Return [x, y] of the center of cell containing provided text 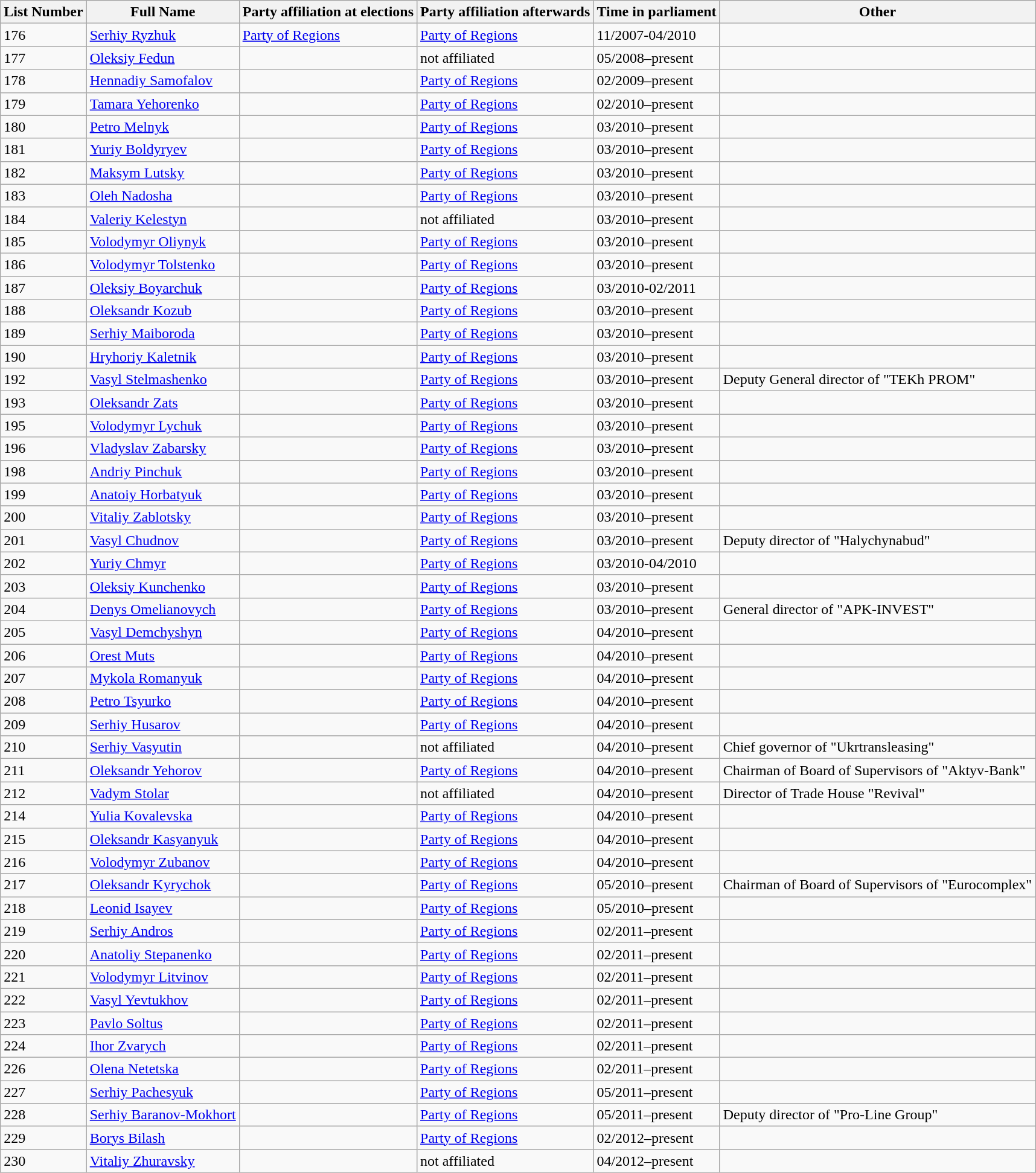
Volodymyr Oliynyk [163, 241]
Deputy director of "Halychynabud" [878, 540]
219 [43, 931]
217 [43, 885]
210 [43, 747]
180 [43, 127]
Oleksandr Kozub [163, 311]
List Number [43, 12]
189 [43, 334]
Serhiy Ryzhuk [163, 35]
181 [43, 150]
Party affiliation afterwards [505, 12]
229 [43, 1138]
Tamara Yehorenko [163, 104]
Oleksandr Kyrychok [163, 885]
190 [43, 357]
Valeriy Kelestyn [163, 219]
Serhiy Pachesyuk [163, 1092]
216 [43, 862]
196 [43, 449]
11/2007-04/2010 [657, 35]
Ihor Zvarych [163, 1046]
212 [43, 793]
Maksym Lutsky [163, 173]
Deputy director of "Pro-Line Group" [878, 1115]
Vitaliy Zablotsky [163, 517]
Vasyl Chudnov [163, 540]
Other [878, 12]
03/2010-04/2010 [657, 563]
Vitaliy Zhuravsky [163, 1161]
Oleksandr Yehorov [163, 770]
Serhiy Baranov-Mokhort [163, 1115]
207 [43, 679]
Serhiy Maiboroda [163, 334]
Party affiliation at elections [328, 12]
215 [43, 839]
209 [43, 724]
186 [43, 264]
Serhiy Vasyutin [163, 747]
201 [43, 540]
223 [43, 1023]
182 [43, 173]
Director of Trade House "Revival" [878, 793]
187 [43, 288]
05/2008–present [657, 58]
02/2009–present [657, 81]
04/2012–present [657, 1161]
Yuriy Chmyr [163, 563]
Petro Tsyurko [163, 702]
Oleksiy Fedun [163, 58]
02/2012–present [657, 1138]
177 [43, 58]
228 [43, 1115]
Time in parliament [657, 12]
193 [43, 403]
Andriy Pinchuk [163, 471]
Hennadiy Samofalov [163, 81]
Chairman of Board of Supervisors of "Eurocomplex" [878, 885]
230 [43, 1161]
208 [43, 702]
188 [43, 311]
Deputy General director of "TEKh PROM" [878, 380]
Vasyl Stelmashenko [163, 380]
Volodymyr Zubanov [163, 862]
Volodymyr Litvinov [163, 977]
203 [43, 586]
192 [43, 380]
Petro Melnyk [163, 127]
Vadym Stolar [163, 793]
195 [43, 426]
226 [43, 1069]
Pavlo Soltus [163, 1023]
200 [43, 517]
227 [43, 1092]
Yulia Kovalevska [163, 816]
202 [43, 563]
Oleksiy Boyarchuk [163, 288]
205 [43, 632]
179 [43, 104]
Vladyslav Zabarsky [163, 449]
Oleh Nadosha [163, 196]
Oleksandr Zats [163, 403]
184 [43, 219]
198 [43, 471]
183 [43, 196]
03/2010-02/2011 [657, 288]
Borys Bilash [163, 1138]
224 [43, 1046]
220 [43, 954]
Oleksandr Kasyanyuk [163, 839]
Mykola Romanyuk [163, 679]
Full Name [163, 12]
204 [43, 609]
Chairman of Board of Supervisors of "Aktyv-Bank" [878, 770]
206 [43, 655]
176 [43, 35]
Vasyl Yevtukhov [163, 1000]
222 [43, 1000]
Oleksiy Kunchenko [163, 586]
178 [43, 81]
214 [43, 816]
Serhiy Andros [163, 931]
Olena Netetska [163, 1069]
Volodymyr Lychuk [163, 426]
Vasyl Demchyshyn [163, 632]
Volodymyr Tolstenko [163, 264]
Hryhoriy Kaletnik [163, 357]
Orest Muts [163, 655]
211 [43, 770]
General director of "APK-INVEST" [878, 609]
Chief governor of "Ukrtransleasing" [878, 747]
Leonid Isayev [163, 908]
Anatoiy Horbatyuk [163, 494]
185 [43, 241]
Serhiy Husarov [163, 724]
Anatoliy Stepanenko [163, 954]
199 [43, 494]
Denys Omelianovych [163, 609]
218 [43, 908]
Yuriy Boldyryev [163, 150]
221 [43, 977]
02/2010–present [657, 104]
